Find where the given text appears and provide that cell's center as [x, y] coordinate. 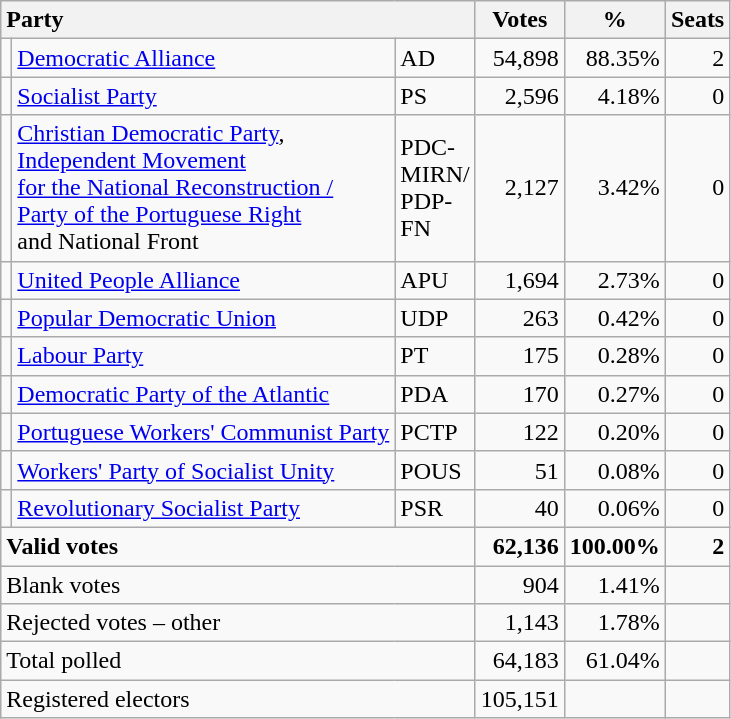
AD [435, 58]
1,694 [520, 280]
Total polled [238, 661]
3.42% [614, 188]
UDP [435, 318]
4.18% [614, 96]
62,136 [520, 546]
Rejected votes – other [238, 623]
Labour Party [204, 356]
Democratic Party of the Atlantic [204, 394]
2,596 [520, 96]
40 [520, 508]
PSR [435, 508]
1.41% [614, 585]
PDA [435, 394]
0.06% [614, 508]
61.04% [614, 661]
100.00% [614, 546]
64,183 [520, 661]
0.20% [614, 432]
Socialist Party [204, 96]
0.08% [614, 470]
Party [238, 20]
United People Alliance [204, 280]
105,151 [520, 699]
Popular Democratic Union [204, 318]
APU [435, 280]
175 [520, 356]
1,143 [520, 623]
PDC-MIRN/PDP-FN [435, 188]
% [614, 20]
Valid votes [238, 546]
2.73% [614, 280]
51 [520, 470]
Registered electors [238, 699]
Votes [520, 20]
PT [435, 356]
54,898 [520, 58]
Seats [697, 20]
122 [520, 432]
0.27% [614, 394]
Democratic Alliance [204, 58]
Workers' Party of Socialist Unity [204, 470]
Revolutionary Socialist Party [204, 508]
0.28% [614, 356]
Portuguese Workers' Communist Party [204, 432]
263 [520, 318]
2,127 [520, 188]
88.35% [614, 58]
Blank votes [238, 585]
PCTP [435, 432]
170 [520, 394]
1.78% [614, 623]
0.42% [614, 318]
PS [435, 96]
Christian Democratic Party,Independent Movementfor the National Reconstruction /Party of the Portuguese Rightand National Front [204, 188]
904 [520, 585]
POUS [435, 470]
